Pinpoint the cell where the given text exists, returning its [x, y] midpoint coordinate. 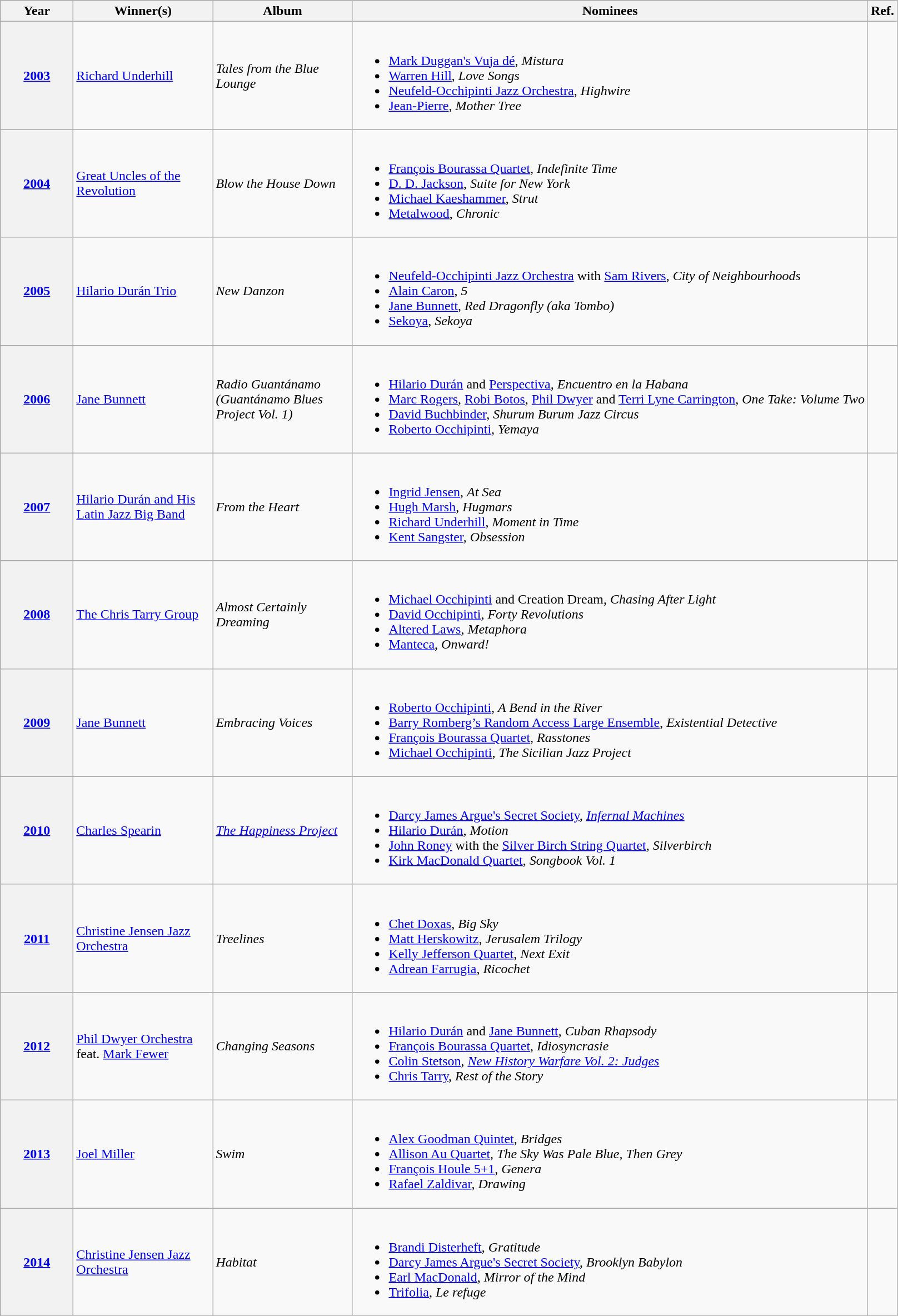
The Chris Tarry Group [143, 615]
From the Heart [282, 507]
2010 [37, 830]
Michael Occhipinti and Creation Dream, Chasing After LightDavid Occhipinti, Forty RevolutionsAltered Laws, MetaphoraManteca, Onward! [610, 615]
2006 [37, 399]
2003 [37, 76]
Embracing Voices [282, 722]
Ref. [882, 11]
Tales from the Blue Lounge [282, 76]
Habitat [282, 1262]
2012 [37, 1046]
2004 [37, 183]
Blow the House Down [282, 183]
Radio Guantánamo (Guantánamo Blues Project Vol. 1) [282, 399]
Great Uncles of the Revolution [143, 183]
Almost Certainly Dreaming [282, 615]
François Bourassa Quartet, Indefinite TimeD. D. Jackson, Suite for New YorkMichael Kaeshammer, StrutMetalwood, Chronic [610, 183]
2009 [37, 722]
Year [37, 11]
2014 [37, 1262]
2007 [37, 507]
The Happiness Project [282, 830]
2008 [37, 615]
Mark Duggan's Vuja dé, MisturaWarren Hill, Love SongsNeufeld-Occhipinti Jazz Orchestra, HighwireJean-Pierre, Mother Tree [610, 76]
Joel Miller [143, 1154]
Chet Doxas, Big SkyMatt Herskowitz, Jerusalem TrilogyKelly Jefferson Quartet, Next ExitAdrean Farrugia, Ricochet [610, 938]
Richard Underhill [143, 76]
Album [282, 11]
Swim [282, 1154]
New Danzon [282, 291]
2005 [37, 291]
Brandi Disterheft, GratitudeDarcy James Argue's Secret Society, Brooklyn BabylonEarl MacDonald, Mirror of the MindTrifolia, Le refuge [610, 1262]
Phil Dwyer Orchestra feat. Mark Fewer [143, 1046]
Neufeld-Occhipinti Jazz Orchestra with Sam Rivers, City of NeighbourhoodsAlain Caron, 5Jane Bunnett, Red Dragonfly (aka Tombo)Sekoya, Sekoya [610, 291]
Charles Spearin [143, 830]
Treelines [282, 938]
Changing Seasons [282, 1046]
Ingrid Jensen, At SeaHugh Marsh, HugmarsRichard Underhill, Moment in TimeKent Sangster, Obsession [610, 507]
Alex Goodman Quintet, BridgesAllison Au Quartet, The Sky Was Pale Blue, Then GreyFrançois Houle 5+1, GeneraRafael Zaldivar, Drawing [610, 1154]
2013 [37, 1154]
Nominees [610, 11]
Winner(s) [143, 11]
Hilario Durán Trio [143, 291]
2011 [37, 938]
Hilario Durán and His Latin Jazz Big Band [143, 507]
